Search for the cell housing the specified text and yield its (x, y) center coordinate. 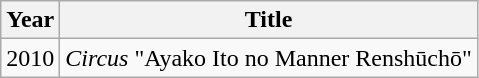
Circus "Ayako Ito no Manner Renshūchō" (269, 58)
Title (269, 20)
2010 (30, 58)
Year (30, 20)
